Search for the cell housing the specified text and yield its (X, Y) center coordinate. 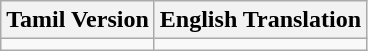
English Translation (260, 20)
Tamil Version (78, 20)
